For the text-containing cell, return its midpoint in [x, y] coordinate format. 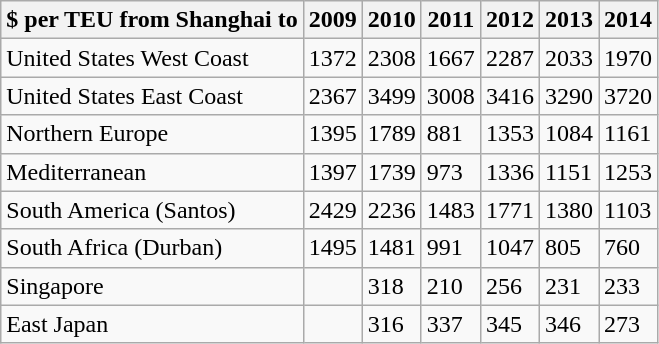
3290 [568, 96]
973 [450, 172]
345 [510, 324]
3008 [450, 96]
1372 [332, 58]
1495 [332, 248]
991 [450, 248]
Mediterranean [152, 172]
3499 [392, 96]
South Africa (Durban) [152, 248]
1103 [628, 210]
1161 [628, 134]
1771 [510, 210]
3416 [510, 96]
210 [450, 286]
256 [510, 286]
East Japan [152, 324]
2367 [332, 96]
United States West Coast [152, 58]
346 [568, 324]
Singapore [152, 286]
1789 [392, 134]
1483 [450, 210]
1151 [568, 172]
2236 [392, 210]
South America (Santos) [152, 210]
760 [628, 248]
2013 [568, 20]
2033 [568, 58]
337 [450, 324]
1481 [392, 248]
316 [392, 324]
2009 [332, 20]
1739 [392, 172]
1353 [510, 134]
273 [628, 324]
1395 [332, 134]
231 [568, 286]
1047 [510, 248]
1380 [568, 210]
1397 [332, 172]
2010 [392, 20]
2308 [392, 58]
2011 [450, 20]
2014 [628, 20]
233 [628, 286]
881 [450, 134]
$ per TEU from Shanghai to [152, 20]
1667 [450, 58]
United States East Coast [152, 96]
1253 [628, 172]
Northern Europe [152, 134]
2287 [510, 58]
1084 [568, 134]
2012 [510, 20]
3720 [628, 96]
1970 [628, 58]
805 [568, 248]
318 [392, 286]
1336 [510, 172]
2429 [332, 210]
